Return [x, y] of the center of cell containing provided text 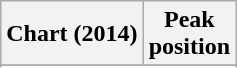
Chart (2014) [72, 34]
Peakposition [189, 34]
